Provide the [x, y] coordinate of the cell's center where the given text is located.  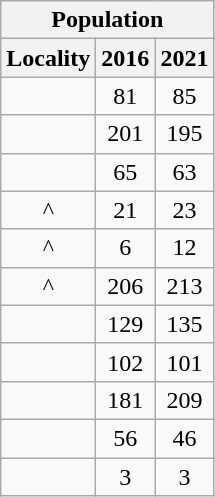
81 [126, 96]
181 [126, 400]
206 [126, 286]
Population [108, 20]
63 [184, 172]
6 [126, 248]
2016 [126, 58]
209 [184, 400]
101 [184, 362]
129 [126, 324]
56 [126, 438]
102 [126, 362]
65 [126, 172]
23 [184, 210]
12 [184, 248]
85 [184, 96]
46 [184, 438]
2021 [184, 58]
Locality [48, 58]
201 [126, 134]
195 [184, 134]
21 [126, 210]
135 [184, 324]
213 [184, 286]
